Capture the cell that displays the provided text and extract its (X, Y) central coordinate. 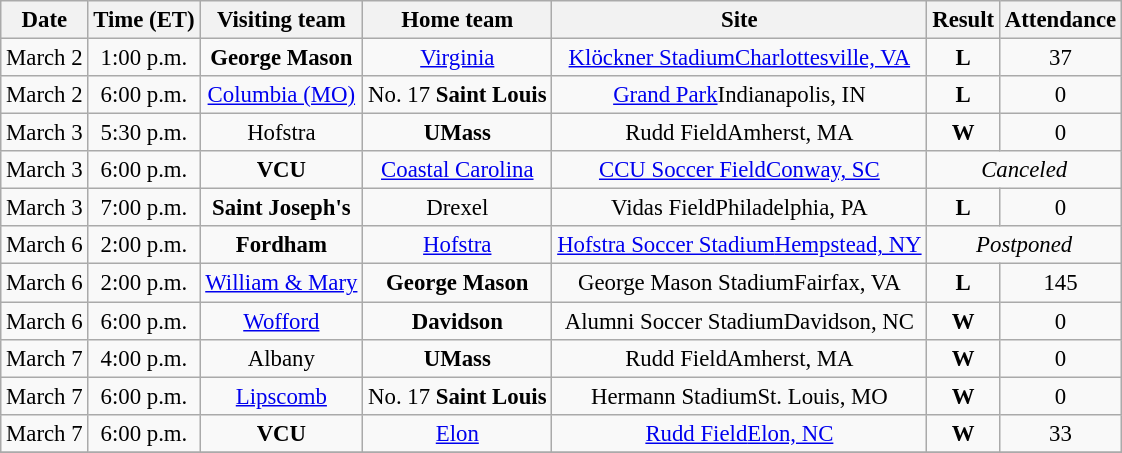
Grand ParkIndianapolis, IN (740, 95)
Klöckner StadiumCharlottesville, VA (740, 58)
Visiting team (282, 20)
Albany (282, 358)
Canceled (1024, 170)
Result (964, 20)
Davidson (458, 321)
CCU Soccer FieldConway, SC (740, 170)
Drexel (458, 208)
Hofstra Soccer StadiumHempstead, NY (740, 245)
Elon (458, 433)
Virginia (458, 58)
Alumni Soccer StadiumDavidson, NC (740, 321)
Columbia (MO) (282, 95)
1:00 p.m. (144, 58)
145 (1060, 283)
4:00 p.m. (144, 358)
Saint Joseph's (282, 208)
Rudd FieldElon, NC (740, 433)
Time (ET) (144, 20)
Vidas FieldPhiladelphia, PA (740, 208)
Hermann StadiumSt. Louis, MO (740, 396)
5:30 p.m. (144, 133)
Date (44, 20)
7:00 p.m. (144, 208)
Site (740, 20)
Wofford (282, 321)
William & Mary (282, 283)
Lipscomb (282, 396)
Coastal Carolina (458, 170)
37 (1060, 58)
Home team (458, 20)
Fordham (282, 245)
Attendance (1060, 20)
George Mason StadiumFairfax, VA (740, 283)
Postponed (1024, 245)
33 (1060, 433)
